Pinpoint the cell where the given text exists, returning its (X, Y) midpoint coordinate. 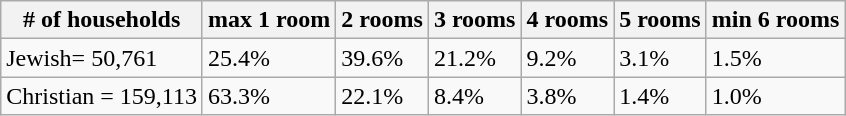
min 6 rooms (776, 20)
1.4% (660, 96)
25.4% (268, 58)
max 1 room (268, 20)
39.6% (382, 58)
3.8% (568, 96)
1.0% (776, 96)
# of households (102, 20)
63.3% (268, 96)
9.2% (568, 58)
3.1% (660, 58)
1.5% (776, 58)
Jewish= 50,761 (102, 58)
Christian = 159,113 (102, 96)
21.2% (474, 58)
8.4% (474, 96)
3 rooms (474, 20)
5 rooms (660, 20)
22.1% (382, 96)
2 rooms (382, 20)
4 rooms (568, 20)
